From the cell containing the given text, extract its center point as (X, Y) coordinate. 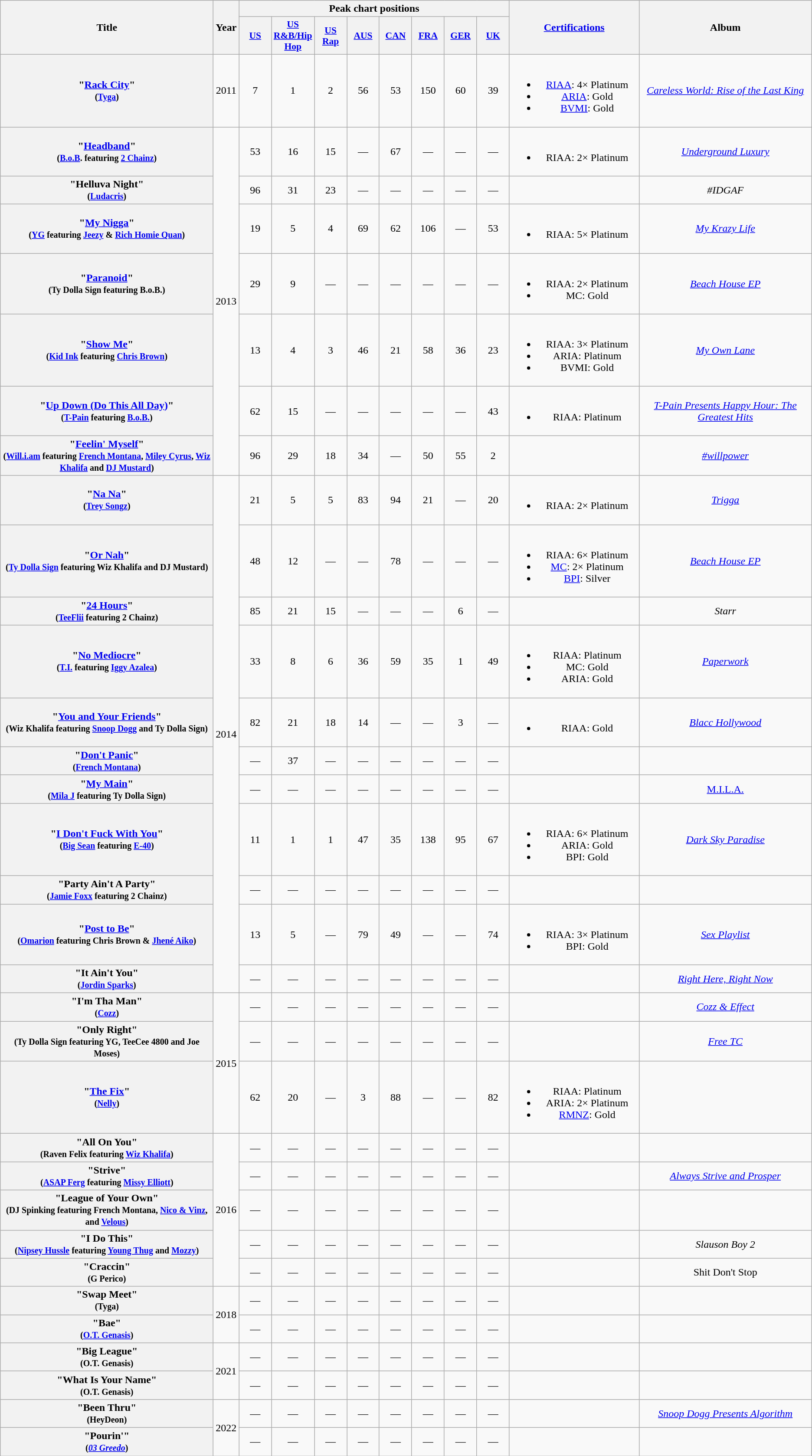
"Swap Meet"(Tyga) (107, 1301)
CAN (396, 36)
56 (363, 90)
US Rap (331, 36)
33 (255, 661)
2016 (226, 1210)
59 (396, 661)
"Show Me"(Kid Ink featuring Chris Brown) (107, 351)
88 (396, 1098)
#IDGAF (725, 190)
RIAA: 2× PlatinumMC: Gold (574, 284)
85 (255, 611)
50 (428, 456)
150 (428, 90)
34 (363, 456)
39 (493, 90)
Free TC (725, 1041)
Slauson Boy 2 (725, 1244)
Always Strive and Prosper (725, 1176)
RIAA: PlatinumMC: GoldARIA: Gold (574, 661)
47 (363, 839)
19 (255, 229)
"I Do This"(Nipsey Hussle featuring Young Thug and Mozzy) (107, 1244)
My Own Lane (725, 351)
83 (363, 500)
58 (428, 351)
RIAA: 6× PlatinumARIA: GoldBPI: Gold (574, 839)
M.I.L.A. (725, 789)
"League of Your Own"(DJ Spinking featuring French Montana, Nico & Vinz, and Velous) (107, 1210)
2015 (226, 1063)
UK (493, 36)
"Headband"(B.o.B. featuring 2 Chainz) (107, 151)
"The Fix"(Nelly) (107, 1098)
"Na Na"(Trey Songz) (107, 500)
RIAA: 4× PlatinumARIA: GoldBVMI: Gold (574, 90)
Blacc Hollywood (725, 722)
37 (293, 761)
46 (363, 351)
55 (461, 456)
"It Ain't You"(Jordin Sparks) (107, 979)
Album (725, 28)
11 (255, 839)
"Pourin'"(03 Greedo) (107, 1441)
"All On You"(Raven Felix featuring Wiz Khalifa) (107, 1148)
Snoop Dogg Presents Algorithm (725, 1413)
9 (293, 284)
T-Pain Presents Happy Hour: The Greatest Hits (725, 411)
"24 Hours"(TeeFlii featuring 2 Chainz) (107, 611)
2022 (226, 1427)
94 (396, 500)
RIAA: PlatinumARIA: 2× PlatinumRMNZ: Gold (574, 1098)
"Up Down (Do This All Day)"(T-Pain featuring B.o.B.) (107, 411)
"Party Ain't A Party"(Jamie Foxx featuring 2 Chainz) (107, 889)
2021 (226, 1371)
31 (293, 190)
138 (428, 839)
"Or Nah"(Ty Dolla Sign featuring Wiz Khalifa and DJ Mustard) (107, 561)
My Krazy Life (725, 229)
14 (363, 722)
48 (255, 561)
"I'm Tha Man"(Cozz) (107, 1007)
2018 (226, 1315)
AUS (363, 36)
"Don't Panic"(French Montana) (107, 761)
US R&B/Hip Hop (293, 36)
"Helluva Night"(Ludacris) (107, 190)
"Paranoid"(Ty Dolla Sign featuring B.o.B.) (107, 284)
RIAA: 6× PlatinumMC: 2× PlatinumBPI: Silver (574, 561)
RIAA: 3× PlatinumBPI: Gold (574, 935)
Peak chart positions (374, 9)
RIAA: Platinum (574, 411)
12 (293, 561)
Starr (725, 611)
Year (226, 28)
2014 (226, 734)
"Post to Be"(Omarion featuring Chris Brown & Jhené Aiko) (107, 935)
Shit Don't Stop (725, 1272)
8 (293, 661)
"Rack City"(Tyga) (107, 90)
"Feelin' Myself"(Will.i.am featuring French Montana, Miley Cyrus, Wiz Khalifa and DJ Mustard) (107, 456)
"My Nigga"(YG featuring Jeezy & Rich Homie Quan) (107, 229)
2013 (226, 301)
RIAA: 3× PlatinumARIA: PlatinumBVMI: Gold (574, 351)
Title (107, 28)
Underground Luxury (725, 151)
"No Mediocre"(T.I. featuring Iggy Azalea) (107, 661)
#willpower (725, 456)
GER (461, 36)
69 (363, 229)
Paperwork (725, 661)
Dark Sky Paradise (725, 839)
"I Don't Fuck With You"(Big Sean featuring E-40) (107, 839)
Trigga (725, 500)
Right Here, Right Now (725, 979)
7 (255, 90)
"Bae"(O.T. Genasis) (107, 1328)
16 (293, 151)
Cozz & Effect (725, 1007)
106 (428, 229)
Careless World: Rise of the Last King (725, 90)
"You and Your Friends"(Wiz Khalifa featuring Snoop Dogg and Ty Dolla Sign) (107, 722)
Sex Playlist (725, 935)
"Been Thru"(HeyDeon) (107, 1413)
"Only Right"(Ty Dolla Sign featuring YG, TeeCee 4800 and Joe Moses) (107, 1041)
RIAA: 5× Platinum (574, 229)
95 (461, 839)
"Big League"(O.T. Genasis) (107, 1357)
"What Is Your Name"(O.T. Genasis) (107, 1385)
60 (461, 90)
78 (396, 561)
2011 (226, 90)
"My Main"(Mila J featuring Ty Dolla Sign) (107, 789)
43 (493, 411)
US (255, 36)
74 (493, 935)
"Craccin"(G Perico) (107, 1272)
RIAA: Gold (574, 722)
Certifications (574, 28)
"Strive"(ASAP Ferg featuring Missy Elliott) (107, 1176)
79 (363, 935)
FRA (428, 36)
